From the cell containing the given text, extract its center point as (x, y) coordinate. 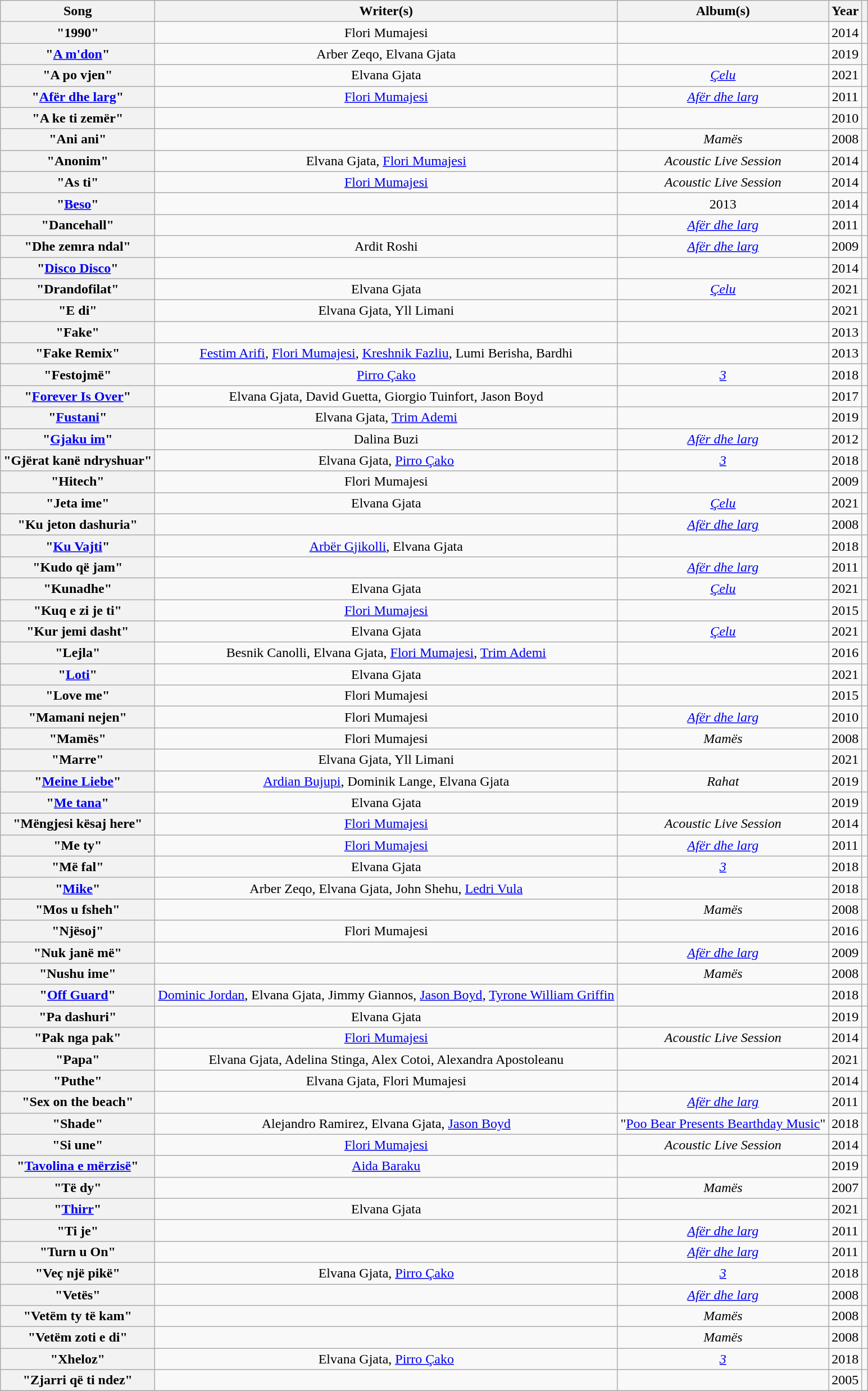
"Mike" (78, 888)
"Mamës" (78, 738)
"Mamani nejen" (78, 717)
Elvana Gjata, Trim Ademi (387, 418)
"Beso" (78, 203)
"Mos u fsheh" (78, 909)
Elvana Gjata, Adelina Stinga, Alex Cotoi, Alexandra Apostoleanu (387, 1059)
Dominic Jordan, Elvana Gjata, Jimmy Giannos, Jason Boyd, Tyrone William Griffin (387, 995)
"Të dy" (78, 1188)
Song (78, 11)
"Festojmë" (78, 375)
"Gjërat kanë ndryshuar" (78, 460)
"Dhe zemra ndal" (78, 246)
"Më fal" (78, 867)
"Ku Vajti" (78, 546)
"Ani ani" (78, 139)
"Jeta ime" (78, 503)
"Vetës" (78, 1294)
"Kudo që jam" (78, 567)
"E di" (78, 311)
"Turn u On" (78, 1252)
"Veç një pikë" (78, 1273)
"Puthe" (78, 1081)
"Tavolina e mërzisë" (78, 1166)
"Si une" (78, 1145)
"Pak nga pak" (78, 1038)
"Me tana" (78, 803)
"Mëngjesi kësaj here" (78, 824)
"Vetëm ty të kam" (78, 1316)
"A po vjen" (78, 75)
Arber Zeqo, Elvana Gjata (387, 54)
"Afër dhe larg" (78, 97)
"Sex on the beach" (78, 1102)
Elvana Gjata, David Guetta, Giorgio Tuinfort, Jason Boyd (387, 396)
"Pa dashuri" (78, 1017)
"Me ty" (78, 845)
Arber Zeqo, Elvana Gjata, John Shehu, Ledri Vula (387, 888)
Aida Baraku (387, 1166)
"Anonim" (78, 161)
"Forever Is Over" (78, 396)
"Marre" (78, 760)
2007 (845, 1188)
Alejandro Ramirez, Elvana Gjata, Jason Boyd (387, 1123)
Pirro Çako (387, 375)
"Fustani" (78, 418)
"Fake Remix" (78, 354)
"Nushu ime" (78, 974)
"Kunadhe" (78, 588)
2012 (845, 439)
"Drandofilat" (78, 289)
"Njësoj" (78, 931)
"Kuq e zi je ti" (78, 610)
"As ti" (78, 182)
"Vetëm zoti e di" (78, 1338)
"Poo Bear Presents Bearthday Music" (723, 1123)
Dalina Buzi (387, 439)
"Off Guard" (78, 995)
"Shade" (78, 1123)
"Ku jeton dashuria" (78, 524)
"Meine Liebe" (78, 781)
"Fake" (78, 332)
Rahat (723, 781)
"Kur jemi dasht" (78, 632)
Ardian Bujupi, Dominik Lange, Elvana Gjata (387, 781)
"Papa" (78, 1059)
"Xheloz" (78, 1359)
"Disco Disco" (78, 268)
"Dancehall" (78, 225)
"Hitech" (78, 482)
"Zjarri që ti ndez" (78, 1380)
Year (845, 11)
Ardit Roshi (387, 246)
"Gjaku im" (78, 439)
"1990" (78, 33)
"Love me" (78, 696)
"A ke ti zemër" (78, 118)
"Thirr" (78, 1209)
Writer(s) (387, 11)
"Ti je" (78, 1230)
"A m'don" (78, 54)
2005 (845, 1380)
2017 (845, 396)
"Lejla" (78, 653)
Besnik Canolli, Elvana Gjata, Flori Mumajesi, Trim Ademi (387, 653)
Arbër Gjikolli, Elvana Gjata (387, 546)
"Loti" (78, 674)
Festim Arifi, Flori Mumajesi, Kreshnik Fazliu, Lumi Berisha, Bardhi (387, 354)
Album(s) (723, 11)
"Nuk janë më" (78, 953)
